Pinpoint the cell where the given text exists, returning its [X, Y] midpoint coordinate. 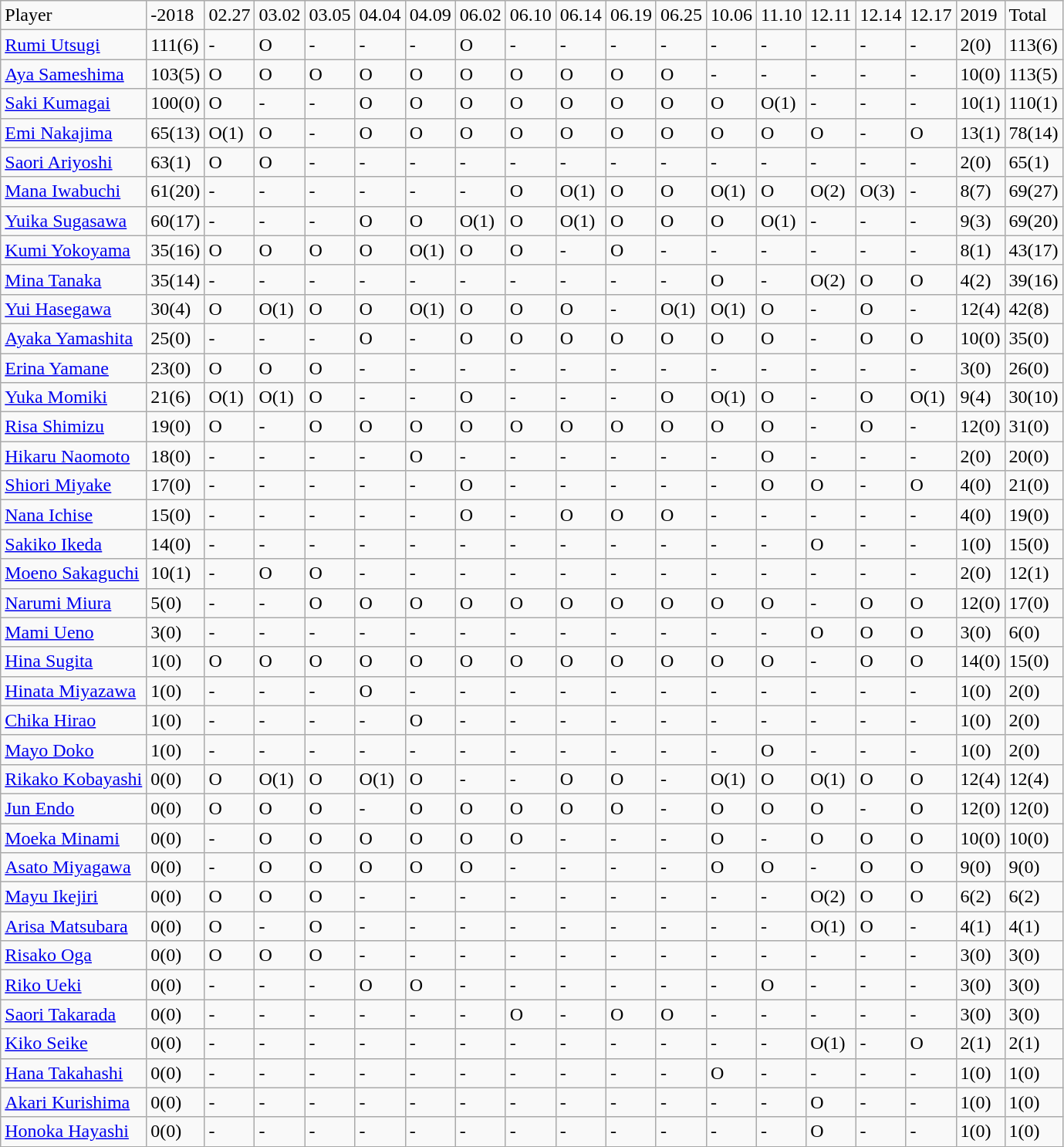
03.05 [330, 15]
Jun Endo [74, 808]
5(0) [176, 603]
110(1) [1034, 103]
Erina Yamane [74, 368]
9(4) [980, 398]
Mayo Doko [74, 749]
69(20) [1034, 221]
Saki Kumagai [74, 103]
31(0) [1034, 427]
20(0) [1034, 456]
Arisa Matsubara [74, 926]
60(17) [176, 221]
10.06 [731, 15]
Akari Kurishima [74, 1102]
Emi Nakajima [74, 133]
Kiko Seike [74, 1044]
Hina Sugita [74, 661]
Shiori Miyake [74, 486]
61(20) [176, 191]
Nana Ichise [74, 515]
35(0) [1034, 338]
Risa Shimizu [74, 427]
Mana Iwabuchi [74, 191]
Player [74, 15]
06.14 [580, 15]
Kumi Yokoyama [74, 250]
12(1) [1034, 573]
65(13) [176, 133]
100(0) [176, 103]
8(1) [980, 250]
9(3) [980, 221]
42(8) [1034, 309]
Mina Tanaka [74, 279]
O(3) [881, 191]
Yuika Sugasawa [74, 221]
Narumi Miura [74, 603]
06.10 [531, 15]
Asato Miyagawa [74, 868]
Hinata Miyazawa [74, 691]
04.04 [380, 15]
12.11 [831, 15]
Rumi Utsugi [74, 45]
6(0) [1034, 632]
11.10 [782, 15]
78(14) [1034, 133]
Mayu Ikejiri [74, 897]
21(6) [176, 398]
Sakiko Ikeda [74, 544]
Chika Hirao [74, 720]
2019 [980, 15]
Honoka Hayashi [74, 1132]
35(16) [176, 250]
113(5) [1034, 74]
Hikaru Naomoto [74, 456]
65(1) [1034, 162]
25(0) [176, 338]
43(17) [1034, 250]
Saori Takarada [74, 1014]
26(0) [1034, 368]
Riko Ueki [74, 985]
111(6) [176, 45]
06.25 [681, 15]
30(4) [176, 309]
Ayaka Yamashita [74, 338]
Hana Takahashi [74, 1073]
63(1) [176, 162]
13(1) [980, 133]
06.19 [631, 15]
Saori Ariyoshi [74, 162]
21(0) [1034, 486]
Yui Hasegawa [74, 309]
Total [1034, 15]
Moeno Sakaguchi [74, 573]
Aya Sameshima [74, 74]
18(0) [176, 456]
-2018 [176, 15]
30(10) [1034, 398]
103(5) [176, 74]
23(0) [176, 368]
39(16) [1034, 279]
12.14 [881, 15]
12.17 [931, 15]
113(6) [1034, 45]
02.27 [230, 15]
69(27) [1034, 191]
03.02 [279, 15]
8(7) [980, 191]
35(14) [176, 279]
06.02 [480, 15]
Rikako Kobayashi [74, 779]
Yuka Momiki [74, 398]
Risako Oga [74, 956]
Moeka Minami [74, 837]
Mami Ueno [74, 632]
04.09 [431, 15]
4(2) [980, 279]
